From the cell containing the given text, extract its center point as [x, y] coordinate. 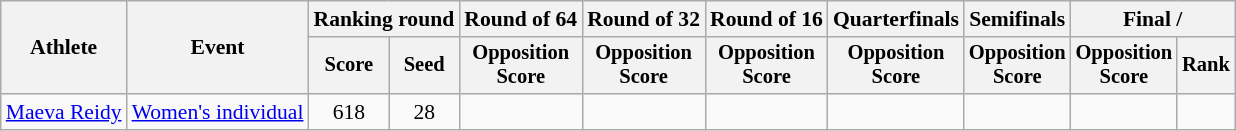
Final / [1153, 19]
Round of 32 [644, 19]
Round of 64 [520, 19]
Athlete [64, 48]
Seed [424, 66]
Maeva Reidy [64, 112]
Rank [1206, 66]
28 [424, 112]
Quarterfinals [896, 19]
Round of 16 [766, 19]
618 [350, 112]
Semifinals [1018, 19]
Score [350, 66]
Event [218, 48]
Ranking round [384, 19]
Women's individual [218, 112]
